Return the [X, Y] coordinate for the center point of the cell that contains the specified text.  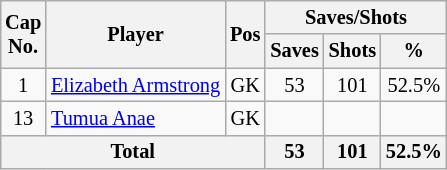
Elizabeth Armstrong [136, 85]
Total [132, 152]
Saves/Shots [356, 17]
Tumua Anae [136, 118]
Shots [352, 51]
% [414, 51]
Pos [245, 34]
Saves [294, 51]
Player [136, 34]
13 [23, 118]
CapNo. [23, 34]
1 [23, 85]
